Locate the cell with the specified text and output its [x, y] center coordinate. 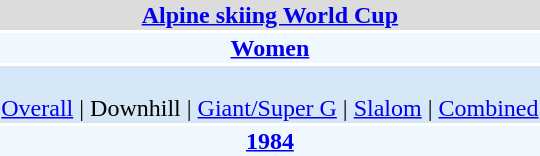
Alpine skiing World Cup [270, 15]
Women [270, 48]
Overall | Downhill | Giant/Super G | Slalom | Combined [270, 94]
1984 [270, 141]
